Determine the [X, Y] coordinate at the center of the cell enclosing the given text.  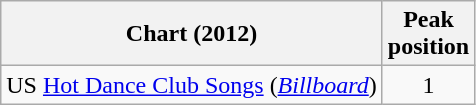
Peakposition [428, 34]
1 [428, 85]
US Hot Dance Club Songs (Billboard) [192, 85]
Chart (2012) [192, 34]
